For the text-containing cell, return its midpoint in (x, y) coordinate format. 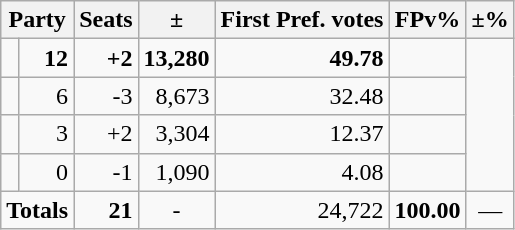
- (176, 210)
Seats (106, 20)
13,280 (176, 58)
-3 (106, 96)
Party (38, 20)
100.00 (428, 210)
±% (490, 20)
1,090 (176, 172)
Totals (38, 210)
— (490, 210)
4.08 (302, 172)
3,304 (176, 134)
0 (46, 172)
12.37 (302, 134)
12 (46, 58)
First Pref. votes (302, 20)
32.48 (302, 96)
49.78 (302, 58)
FPv% (428, 20)
24,722 (302, 210)
3 (46, 134)
-1 (106, 172)
6 (46, 96)
21 (106, 210)
8,673 (176, 96)
± (176, 20)
